Determine the [x, y] coordinate at the center of the cell enclosing the given text.  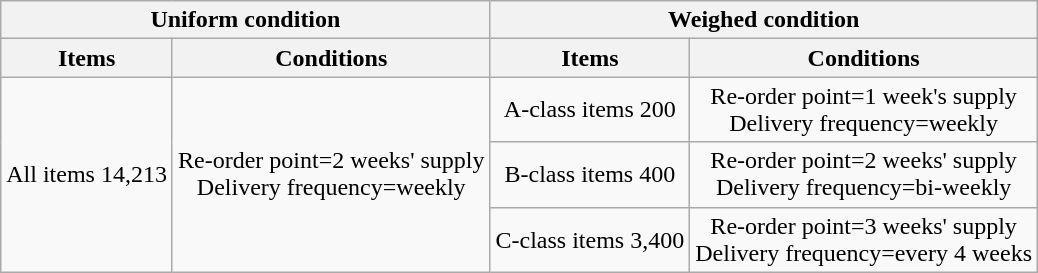
A-class items 200 [590, 110]
Weighed condition [764, 20]
Re-order point=2 weeks' supplyDelivery frequency=bi-weekly [864, 174]
Re-order point=1 week's supplyDelivery frequency=weekly [864, 110]
All items 14,213 [87, 174]
Re-order point=2 weeks' supplyDelivery frequency=weekly [331, 174]
C-class items 3,400 [590, 240]
Uniform condition [246, 20]
Re-order point=3 weeks' supplyDelivery frequency=every 4 weeks [864, 240]
B-class items 400 [590, 174]
